For the text-containing cell, return its midpoint in (x, y) coordinate format. 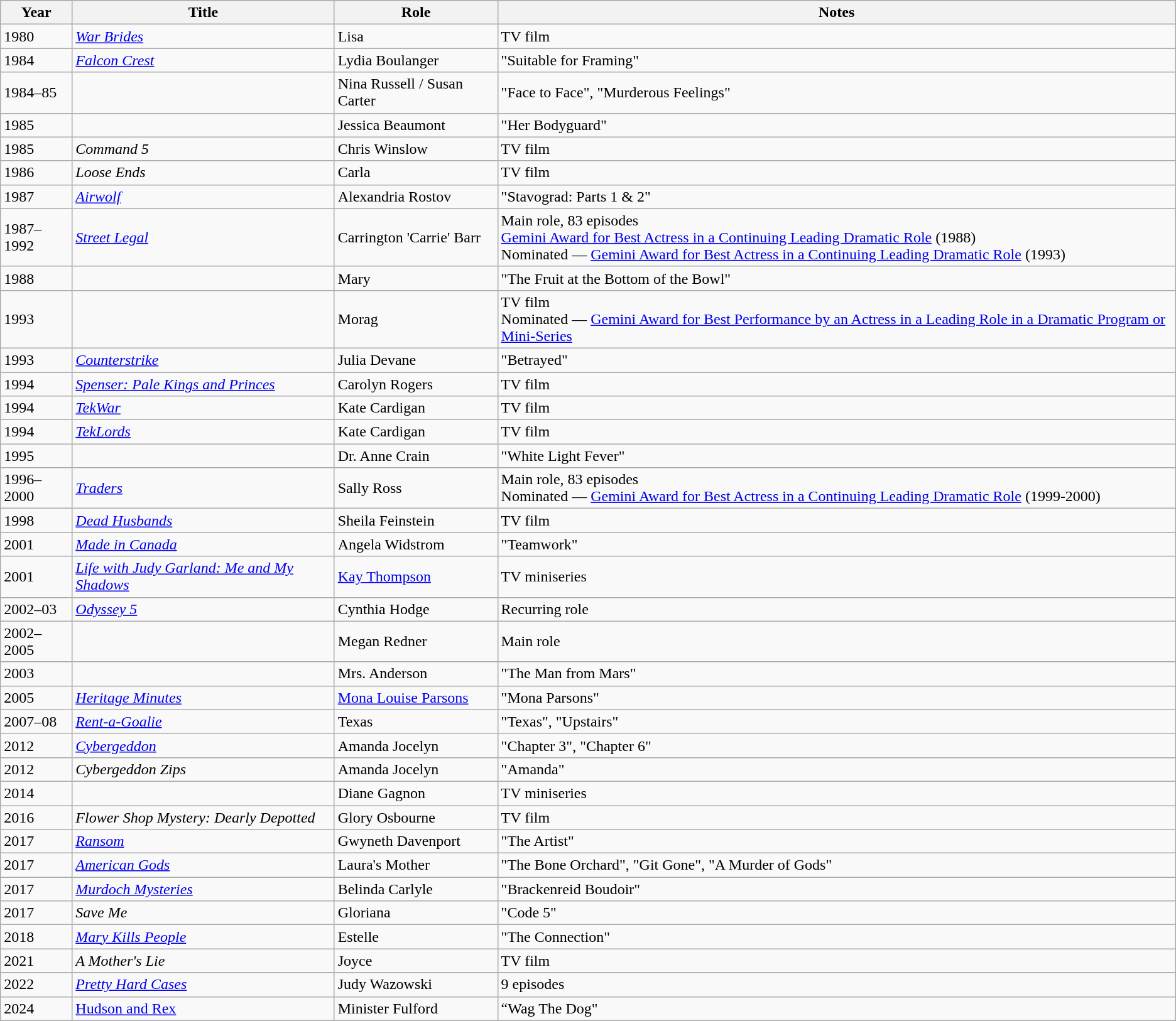
Belinda Carlyle (416, 889)
Mrs. Anderson (416, 674)
"Teamwork" (837, 544)
Gloriana (416, 913)
"Texas", "Upstairs" (837, 721)
2002–2005 (36, 642)
Judy Wazowski (416, 985)
Minister Fulford (416, 1008)
Cynthia Hodge (416, 609)
1984 (36, 60)
Dead Husbands (204, 521)
Street Legal (204, 237)
"Face to Face", "Murderous Feelings" (837, 93)
Alexandria Rostov (416, 197)
1987–1992 (36, 237)
Joyce (416, 961)
Jessica Beaumont (416, 125)
Estelle (416, 937)
Counterstrike (204, 360)
"The Man from Mars" (837, 674)
A Mother's Lie (204, 961)
9 episodes (837, 985)
Command 5 (204, 149)
Sheila Feinstein (416, 521)
1980 (36, 36)
1996–2000 (36, 489)
Glory Osbourne (416, 817)
Pretty Hard Cases (204, 985)
2007–08 (36, 721)
Laura's Mother (416, 865)
Carla (416, 173)
"White Light Fever" (837, 456)
2024 (36, 1008)
Julia Devane (416, 360)
Cybergeddon (204, 745)
Life with Judy Garland: Me and My Shadows (204, 576)
Megan Redner (416, 642)
Diane Gagnon (416, 793)
Sally Ross (416, 489)
"The Connection" (837, 937)
Title (204, 13)
Chris Winslow (416, 149)
2014 (36, 793)
Mona Louise Parsons (416, 698)
Main role, 83 episodesNominated — Gemini Award for Best Actress in a Continuing Leading Dramatic Role (1999-2000) (837, 489)
Flower Shop Mystery: Dearly Depotted (204, 817)
Odyssey 5 (204, 609)
Falcon Crest (204, 60)
Heritage Minutes (204, 698)
2022 (36, 985)
Angela Widstrom (416, 544)
Rent-a-Goalie (204, 721)
"Amanda" (837, 769)
Recurring role (837, 609)
Traders (204, 489)
2002–03 (36, 609)
1984–85 (36, 93)
1998 (36, 521)
Gwyneth Davenport (416, 841)
"Her Bodyguard" (837, 125)
Role (416, 13)
"Brackenreid Boudoir" (837, 889)
2021 (36, 961)
2018 (36, 937)
Notes (837, 13)
American Gods (204, 865)
Carolyn Rogers (416, 384)
Lydia Boulanger (416, 60)
1986 (36, 173)
TV filmNominated — Gemini Award for Best Performance by an Actress in a Leading Role in a Dramatic Program or Mini-Series (837, 319)
Mary Kills People (204, 937)
“Wag The Dog" (837, 1008)
"Code 5" (837, 913)
Loose Ends (204, 173)
"Mona Parsons" (837, 698)
Carrington 'Carrie' Barr (416, 237)
Nina Russell / Susan Carter (416, 93)
1995 (36, 456)
Airwolf (204, 197)
Main role (837, 642)
Mary (416, 278)
"Suitable for Framing" (837, 60)
"The Artist" (837, 841)
Kay Thompson (416, 576)
Year (36, 13)
Ransom (204, 841)
1987 (36, 197)
War Brides (204, 36)
Spenser: Pale Kings and Princes (204, 384)
Texas (416, 721)
Murdoch Mysteries (204, 889)
Morag (416, 319)
"Chapter 3", "Chapter 6" (837, 745)
"Stavograd: Parts 1 & 2" (837, 197)
TekWar (204, 408)
Lisa (416, 36)
Hudson and Rex (204, 1008)
2003 (36, 674)
Save Me (204, 913)
"The Bone Orchard", "Git Gone", "A Murder of Gods" (837, 865)
2005 (36, 698)
"The Fruit at the Bottom of the Bowl" (837, 278)
"Betrayed" (837, 360)
1988 (36, 278)
Dr. Anne Crain (416, 456)
TekLords (204, 432)
Made in Canada (204, 544)
Cybergeddon Zips (204, 769)
2016 (36, 817)
